Identify which cell holds the provided text, then report its (x, y) central coordinate. 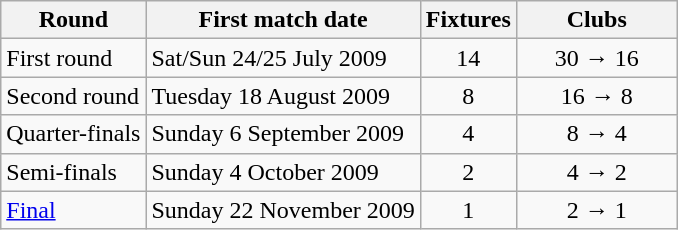
Round (74, 20)
First match date (283, 20)
Quarter-finals (74, 134)
Semi-finals (74, 172)
2 → 1 (596, 210)
4 (468, 134)
First round (74, 58)
30 → 16 (596, 58)
Clubs (596, 20)
Sat/Sun 24/25 July 2009 (283, 58)
Tuesday 18 August 2009 (283, 96)
16 → 8 (596, 96)
8 (468, 96)
14 (468, 58)
Final (74, 210)
1 (468, 210)
Fixtures (468, 20)
8 → 4 (596, 134)
Sunday 6 September 2009 (283, 134)
Sunday 22 November 2009 (283, 210)
4 → 2 (596, 172)
2 (468, 172)
Sunday 4 October 2009 (283, 172)
Second round (74, 96)
